From the cell containing the given text, extract its center point as (X, Y) coordinate. 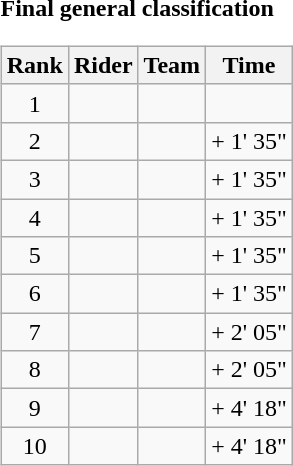
10 (34, 446)
Team (172, 65)
7 (34, 332)
1 (34, 103)
5 (34, 256)
3 (34, 179)
2 (34, 141)
Time (250, 65)
8 (34, 370)
Rank (34, 65)
6 (34, 294)
Rider (103, 65)
9 (34, 408)
4 (34, 217)
